Return (x, y) of the center of cell containing provided text 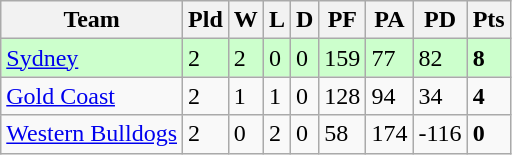
174 (390, 134)
PD (440, 20)
82 (440, 58)
Team (92, 20)
128 (342, 96)
Gold Coast (92, 96)
W (246, 20)
58 (342, 134)
PF (342, 20)
8 (488, 58)
Western Bulldogs (92, 134)
L (276, 20)
94 (390, 96)
Sydney (92, 58)
159 (342, 58)
Pld (206, 20)
4 (488, 96)
34 (440, 96)
D (304, 20)
77 (390, 58)
PA (390, 20)
Pts (488, 20)
-116 (440, 134)
